Pinpoint the cell where the given text exists, returning its (x, y) midpoint coordinate. 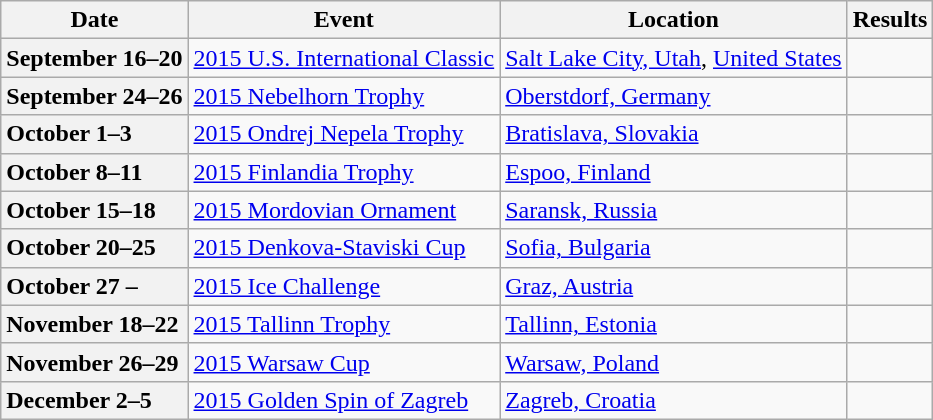
Event (344, 20)
Results (890, 20)
2015 Golden Spin of Zagreb (344, 400)
Date (94, 20)
September 24–26 (94, 96)
Espoo, Finland (674, 172)
2015 Denkova-Staviski Cup (344, 248)
December 2–5 (94, 400)
Saransk, Russia (674, 210)
2015 Tallinn Trophy (344, 324)
Zagreb, Croatia (674, 400)
2015 Nebelhorn Trophy (344, 96)
2015 Warsaw Cup (344, 362)
September 16–20 (94, 58)
October 27 – (94, 286)
Warsaw, Poland (674, 362)
Graz, Austria (674, 286)
October 20–25 (94, 248)
Bratislava, Slovakia (674, 134)
Oberstdorf, Germany (674, 96)
Tallinn, Estonia (674, 324)
2015 Ondrej Nepela Trophy (344, 134)
2015 Mordovian Ornament (344, 210)
2015 Ice Challenge (344, 286)
Salt Lake City, Utah, United States (674, 58)
2015 U.S. International Classic (344, 58)
Sofia, Bulgaria (674, 248)
November 26–29 (94, 362)
October 8–11 (94, 172)
October 15–18 (94, 210)
2015 Finlandia Trophy (344, 172)
Location (674, 20)
October 1–3 (94, 134)
November 18–22 (94, 324)
